Provide the [x, y] coordinate of the cell's center where the given text is located.  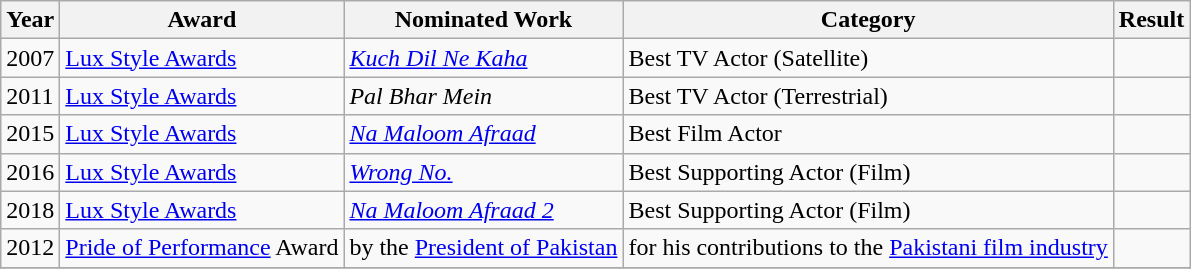
2018 [30, 210]
Wrong No. [484, 172]
2007 [30, 58]
Na Maloom Afraad [484, 134]
Best TV Actor (Satellite) [868, 58]
by the President of Pakistan [484, 248]
Best TV Actor (Terrestrial) [868, 96]
2011 [30, 96]
Kuch Dil Ne Kaha [484, 58]
2016 [30, 172]
Nominated Work [484, 20]
2012 [30, 248]
2015 [30, 134]
Year [30, 20]
Award [202, 20]
Category [868, 20]
Result [1151, 20]
Best Film Actor [868, 134]
Na Maloom Afraad 2 [484, 210]
for his contributions to the Pakistani film industry [868, 248]
Pride of Performance Award [202, 248]
Pal Bhar Mein [484, 96]
